Extract the [X, Y] coordinate from the center of the cell holding the provided text.  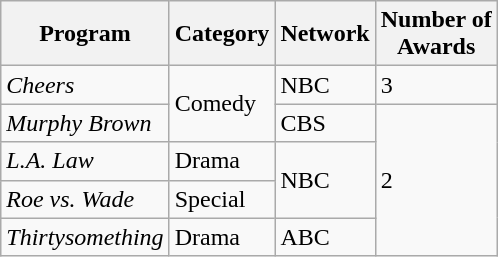
Comedy [222, 104]
CBS [325, 123]
L.A. Law [85, 161]
Murphy Brown [85, 123]
Thirtysomething [85, 237]
2 [436, 180]
Cheers [85, 85]
ABC [325, 237]
Category [222, 34]
Number ofAwards [436, 34]
3 [436, 85]
Special [222, 199]
Network [325, 34]
Program [85, 34]
Roe vs. Wade [85, 199]
